Pinpoint the cell where the given text exists, returning its [X, Y] midpoint coordinate. 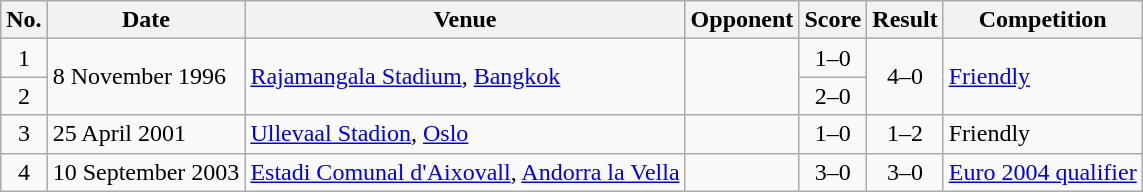
Competition [1042, 20]
2 [24, 96]
Euro 2004 qualifier [1042, 172]
10 September 2003 [146, 172]
No. [24, 20]
Result [905, 20]
1 [24, 58]
25 April 2001 [146, 134]
Score [833, 20]
Rajamangala Stadium, Bangkok [465, 77]
3 [24, 134]
2–0 [833, 96]
Estadi Comunal d'Aixovall, Andorra la Vella [465, 172]
4 [24, 172]
4–0 [905, 77]
Opponent [742, 20]
8 November 1996 [146, 77]
Venue [465, 20]
Ullevaal Stadion, Oslo [465, 134]
Date [146, 20]
1–2 [905, 134]
